Detect which cell encompasses the target text, then output its (X, Y) center coordinate. 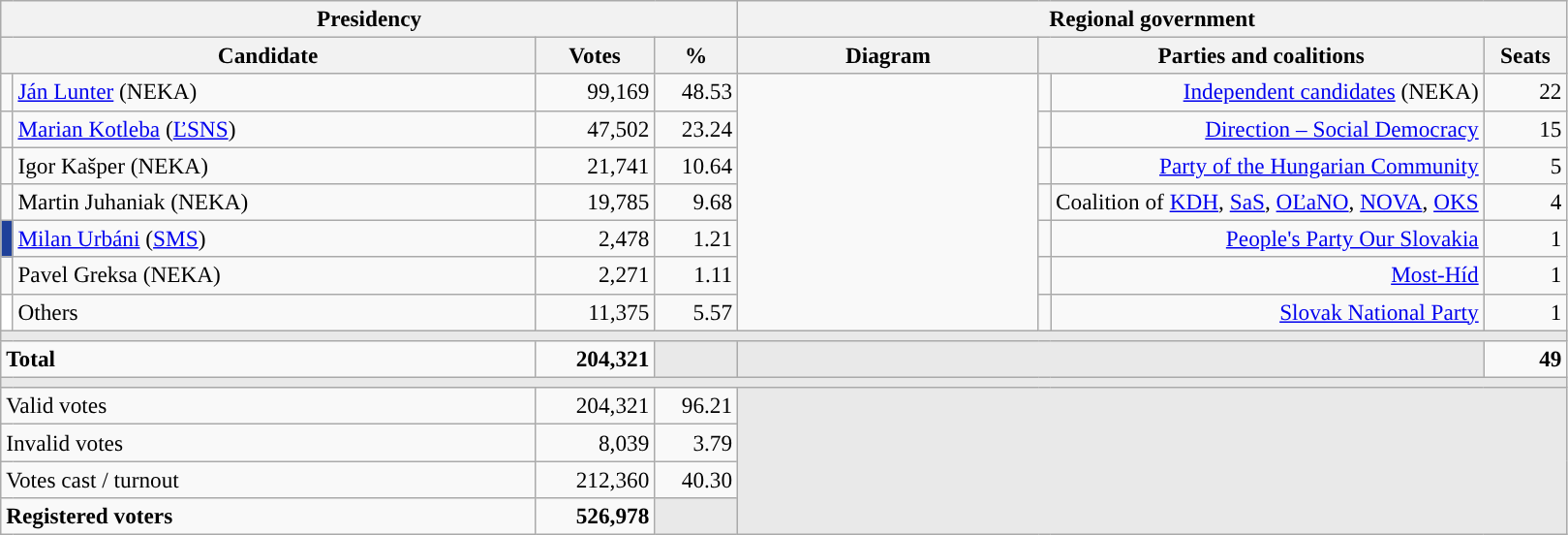
Parties and coalitions (1261, 55)
Igor Kašper (NEKA) (273, 165)
Milan Urbáni (SMS) (273, 238)
4 (1525, 202)
Diagram (889, 55)
40.30 (696, 479)
2,478 (595, 238)
2,271 (595, 275)
Direction – Social Democracy (1267, 129)
21,741 (595, 165)
Martin Juhaniak (NEKA) (273, 202)
526,978 (595, 516)
96.21 (696, 406)
15 (1525, 129)
Others (273, 312)
Regional government (1153, 18)
48.53 (696, 92)
47,502 (595, 129)
5 (1525, 165)
Invalid votes (268, 442)
Valid votes (268, 406)
Most-Híd (1267, 275)
212,360 (595, 479)
3.79 (696, 442)
23.24 (696, 129)
9.68 (696, 202)
8,039 (595, 442)
Total (268, 359)
Seats (1525, 55)
Pavel Greksa (NEKA) (273, 275)
Registered voters (268, 516)
% (696, 55)
22 (1525, 92)
19,785 (595, 202)
Independent candidates (NEKA) (1267, 92)
Marian Kotleba (ĽSNS) (273, 129)
1.21 (696, 238)
Candidate (268, 55)
1.11 (696, 275)
99,169 (595, 92)
Votes cast / turnout (268, 479)
11,375 (595, 312)
Presidency (370, 18)
Party of the Hungarian Community (1267, 165)
People's Party Our Slovakia (1267, 238)
Coalition of KDH, SaS, OĽaNO, NOVA, OKS (1267, 202)
10.64 (696, 165)
Votes (595, 55)
5.57 (696, 312)
49 (1525, 359)
Ján Lunter (NEKA) (273, 92)
Slovak National Party (1267, 312)
